Output the (X, Y) coordinate of the center of the cell containing the given text.  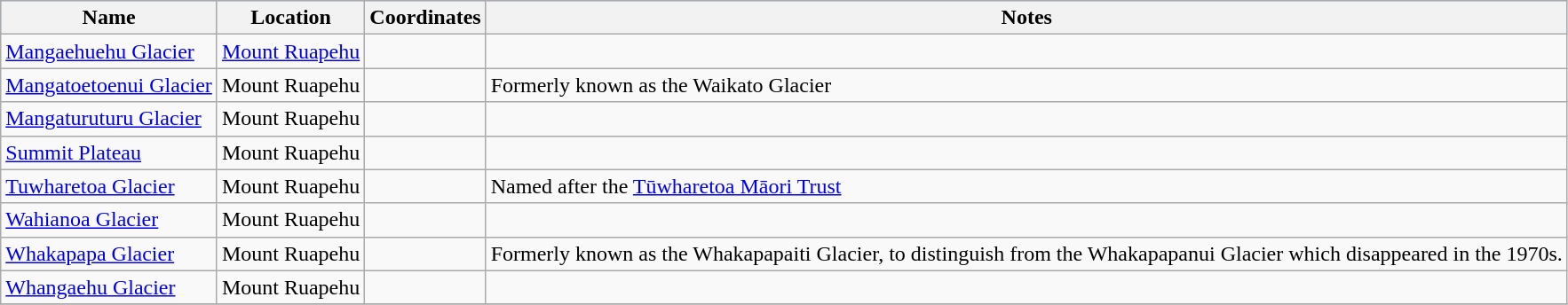
Wahianoa Glacier (109, 220)
Mangaturuturu Glacier (109, 119)
Summit Plateau (109, 152)
Coordinates (425, 18)
Notes (1026, 18)
Mangaehuehu Glacier (109, 51)
Whangaehu Glacier (109, 287)
Whakapapa Glacier (109, 254)
Tuwharetoa Glacier (109, 186)
Formerly known as the Whakapapaiti Glacier, to distinguish from the Whakapapanui Glacier which disappeared in the 1970s. (1026, 254)
Named after the Tūwharetoa Māori Trust (1026, 186)
Name (109, 18)
Location (290, 18)
Formerly known as the Waikato Glacier (1026, 85)
Mangatoetoenui Glacier (109, 85)
